Extract the [x, y] coordinate from the center of the cell holding the provided text.  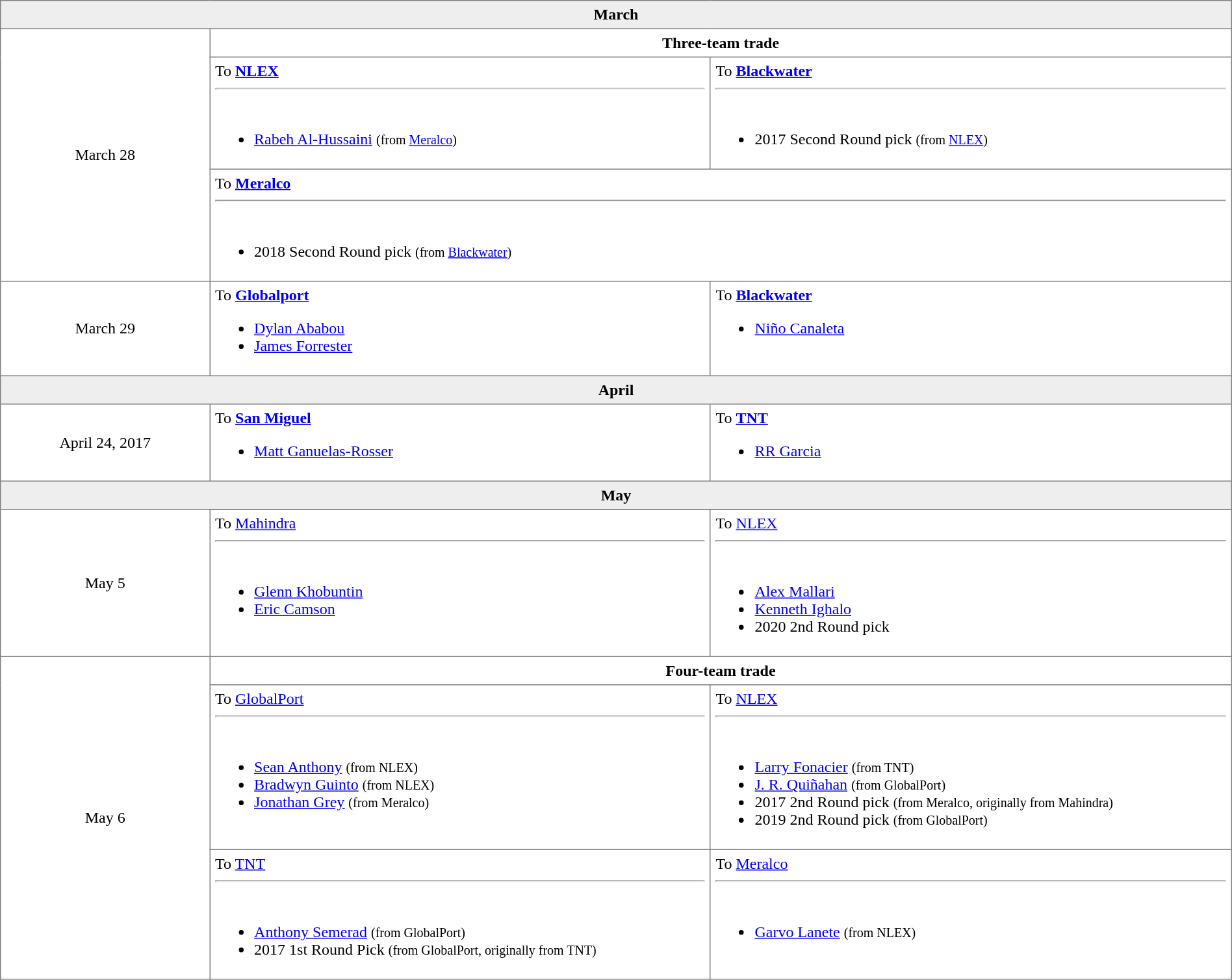
To MeralcoGarvo Lanete (from NLEX) [971, 914]
Three-team trade [721, 43]
May 5 [105, 583]
May 6 [105, 818]
April 24, 2017 [105, 443]
March 28 [105, 155]
To TNTAnthony Semerad (from GlobalPort)2017 1st Round Pick (from GlobalPort, originally from TNT) [460, 914]
To TNTRR Garcia [971, 443]
To Blackwater2017 Second Round pick (from NLEX) [971, 113]
To GlobalportDylan AbabouJames Forrester [460, 329]
April [616, 390]
May [616, 495]
To Meralco2018 Second Round pick (from Blackwater) [721, 225]
To GlobalPortSean Anthony (from NLEX)Bradwyn Guinto (from NLEX)Jonathan Grey (from Meralco) [460, 767]
To MahindraGlenn KhobuntinEric Camson [460, 583]
Four-team trade [721, 671]
To San MiguelMatt Ganuelas-Rosser [460, 443]
To NLEXAlex MallariKenneth Ighalo2020 2nd Round pick [971, 583]
March [616, 15]
March 29 [105, 329]
To BlackwaterNiño Canaleta [971, 329]
To NLEXRabeh Al-Hussaini (from Meralco) [460, 113]
